Extract the [x, y] coordinate from the center of the cell holding the provided text.  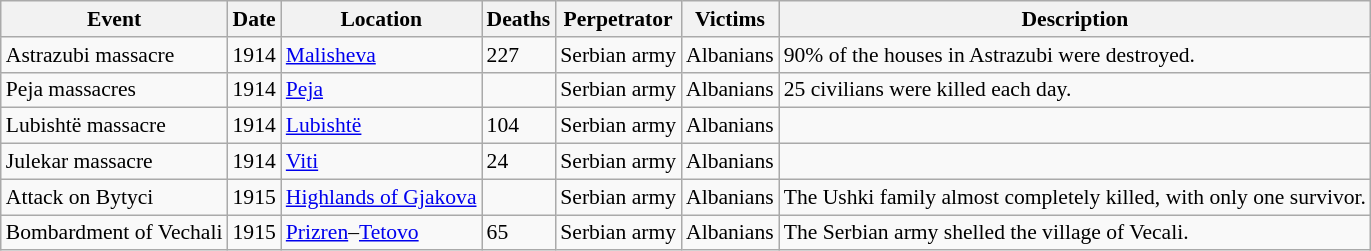
Peja massacres [114, 90]
227 [519, 55]
Highlands of Gjakova [382, 197]
The Serbian army shelled the village of Vecali. [1075, 233]
Victims [730, 19]
25 civilians were killed each day. [1075, 90]
Lubishtë massacre [114, 126]
Viti [382, 162]
Date [254, 19]
Lubishtë [382, 126]
Perpetrator [618, 19]
Prizren–Tetovo [382, 233]
Deaths [519, 19]
Julekar massacre [114, 162]
Location [382, 19]
Description [1075, 19]
The Ushki family almost completely killed, with only one survivor. [1075, 197]
Malisheva [382, 55]
90% of the houses in Astrazubi were destroyed. [1075, 55]
104 [519, 126]
Bombardment of Vechali [114, 233]
Peja [382, 90]
24 [519, 162]
65 [519, 233]
Astrazubi massacre [114, 55]
Event [114, 19]
Attack on Bytyci [114, 197]
